Search for the cell housing the specified text and yield its [X, Y] center coordinate. 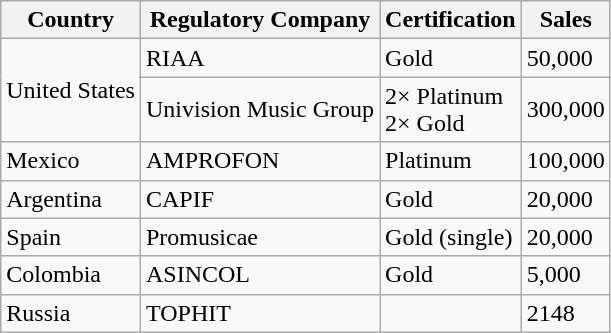
Regulatory Company [260, 20]
300,000 [566, 110]
AMPROFON [260, 161]
ASINCOL [260, 275]
Gold (single) [451, 237]
Mexico [71, 161]
Country [71, 20]
5,000 [566, 275]
Russia [71, 313]
2× Platinum2× Gold [451, 110]
Spain [71, 237]
Argentina [71, 199]
Colombia [71, 275]
Univision Music Group [260, 110]
100,000 [566, 161]
Certification [451, 20]
TOPHIT [260, 313]
United States [71, 90]
CAPIF [260, 199]
50,000 [566, 58]
Promusicae [260, 237]
2148 [566, 313]
Sales [566, 20]
RIAA [260, 58]
Platinum [451, 161]
